Return the (x, y) coordinate for the center point of the cell that contains the specified text.  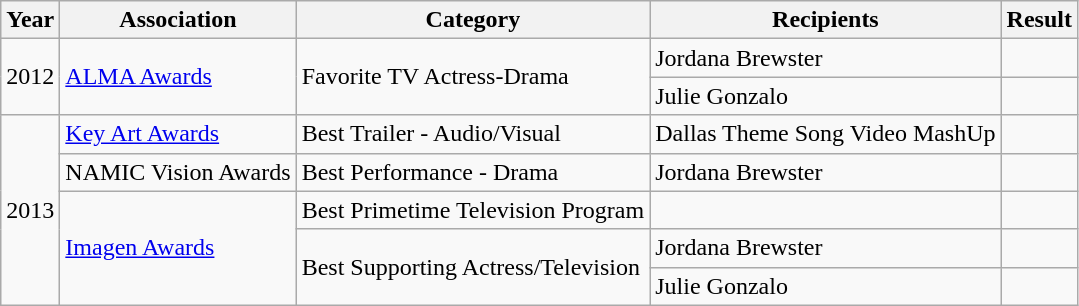
Year (30, 20)
Imagen Awards (178, 248)
Recipients (826, 20)
2012 (30, 77)
Association (178, 20)
NAMIC Vision Awards (178, 172)
Result (1039, 20)
Favorite TV Actress-Drama (473, 77)
ALMA Awards (178, 77)
2013 (30, 210)
Category (473, 20)
Best Supporting Actress/Television (473, 267)
Best Performance - Drama (473, 172)
Best Trailer - Audio/Visual (473, 134)
Key Art Awards (178, 134)
Best Primetime Television Program (473, 210)
Dallas Theme Song Video MashUp (826, 134)
